Output the [X, Y] coordinate of the center of the cell containing the given text.  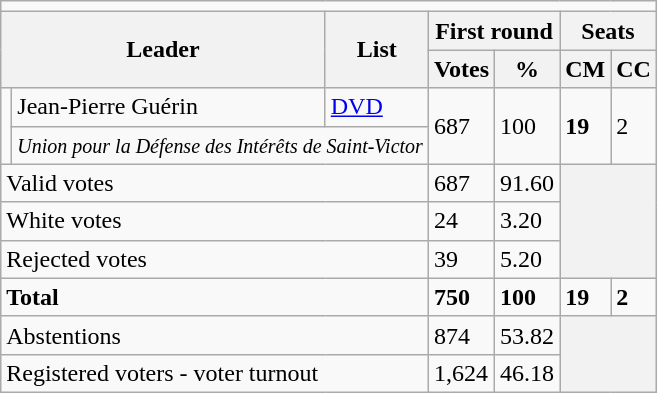
DVD [376, 107]
5.20 [528, 259]
3.20 [528, 221]
Leader [163, 50]
List [376, 50]
% [528, 69]
First round [494, 31]
750 [461, 297]
Votes [461, 69]
CC [634, 69]
Union pour la Défense des Intérêts de Saint-Victor [220, 145]
46.18 [528, 373]
91.60 [528, 183]
Abstentions [215, 335]
1,624 [461, 373]
White votes [215, 221]
Jean-Pierre Guérin [168, 107]
874 [461, 335]
Registered voters - voter turnout [215, 373]
CM [586, 69]
Total [215, 297]
Valid votes [215, 183]
Rejected votes [215, 259]
Seats [608, 31]
24 [461, 221]
53.82 [528, 335]
39 [461, 259]
